Identify which cell holds the provided text, then report its [x, y] central coordinate. 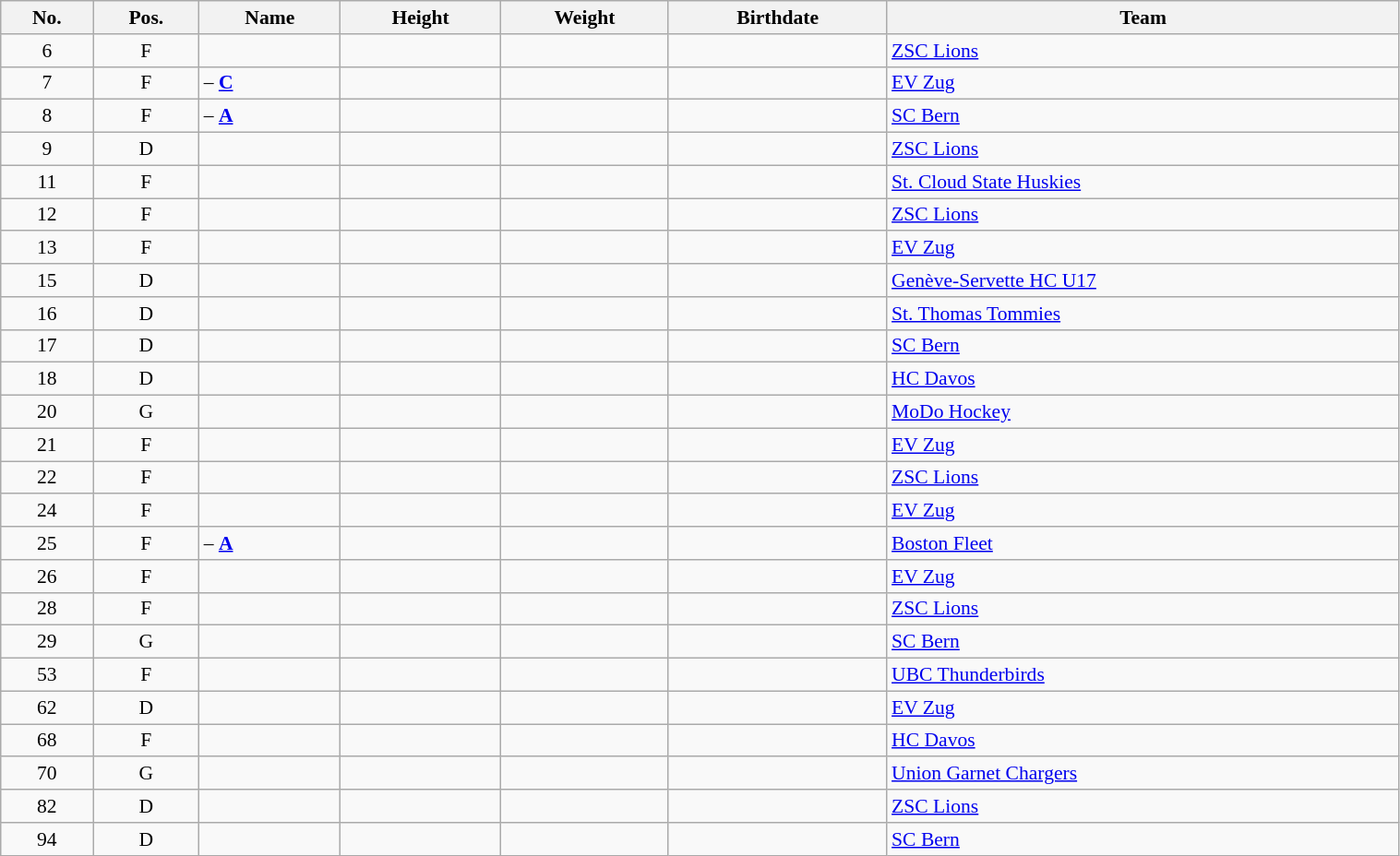
St. Thomas Tommies [1143, 314]
70 [47, 774]
Weight [584, 18]
22 [47, 478]
Boston Fleet [1143, 543]
Name [269, 18]
Pos. [146, 18]
26 [47, 577]
– C [269, 83]
18 [47, 379]
94 [47, 839]
82 [47, 806]
12 [47, 215]
Union Garnet Chargers [1143, 774]
24 [47, 511]
6 [47, 51]
Birthdate [777, 18]
8 [47, 116]
No. [47, 18]
17 [47, 346]
MoDo Hockey [1143, 412]
15 [47, 280]
21 [47, 445]
53 [47, 675]
11 [47, 182]
28 [47, 609]
Genève-Servette HC U17 [1143, 280]
9 [47, 149]
7 [47, 83]
62 [47, 707]
29 [47, 642]
25 [47, 543]
St. Cloud State Huskies [1143, 182]
Team [1143, 18]
Height [421, 18]
UBC Thunderbirds [1143, 675]
20 [47, 412]
13 [47, 248]
68 [47, 741]
16 [47, 314]
